Detect which cell encompasses the target text, then output its [X, Y] center coordinate. 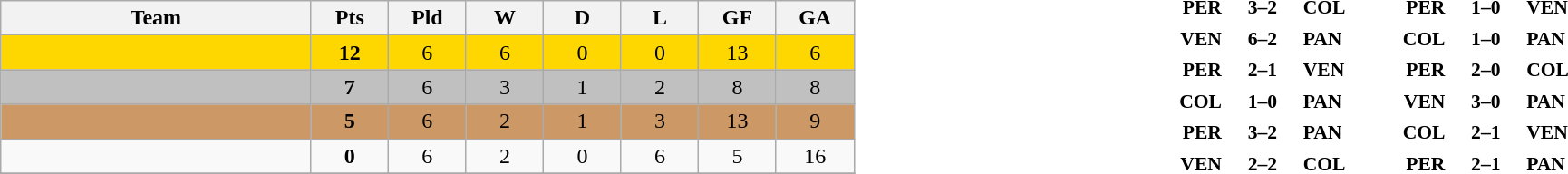
6–2 [1263, 39]
Pld [428, 18]
9 [815, 121]
W [505, 18]
GF [738, 18]
Team [156, 18]
12 [350, 53]
Pts [350, 18]
3–0 [1486, 101]
2–0 [1486, 70]
D [583, 18]
3–2 [1263, 132]
16 [815, 156]
L [660, 18]
GA [815, 18]
7 [350, 87]
